Find where the given text appears and provide that cell's center as [X, Y] coordinate. 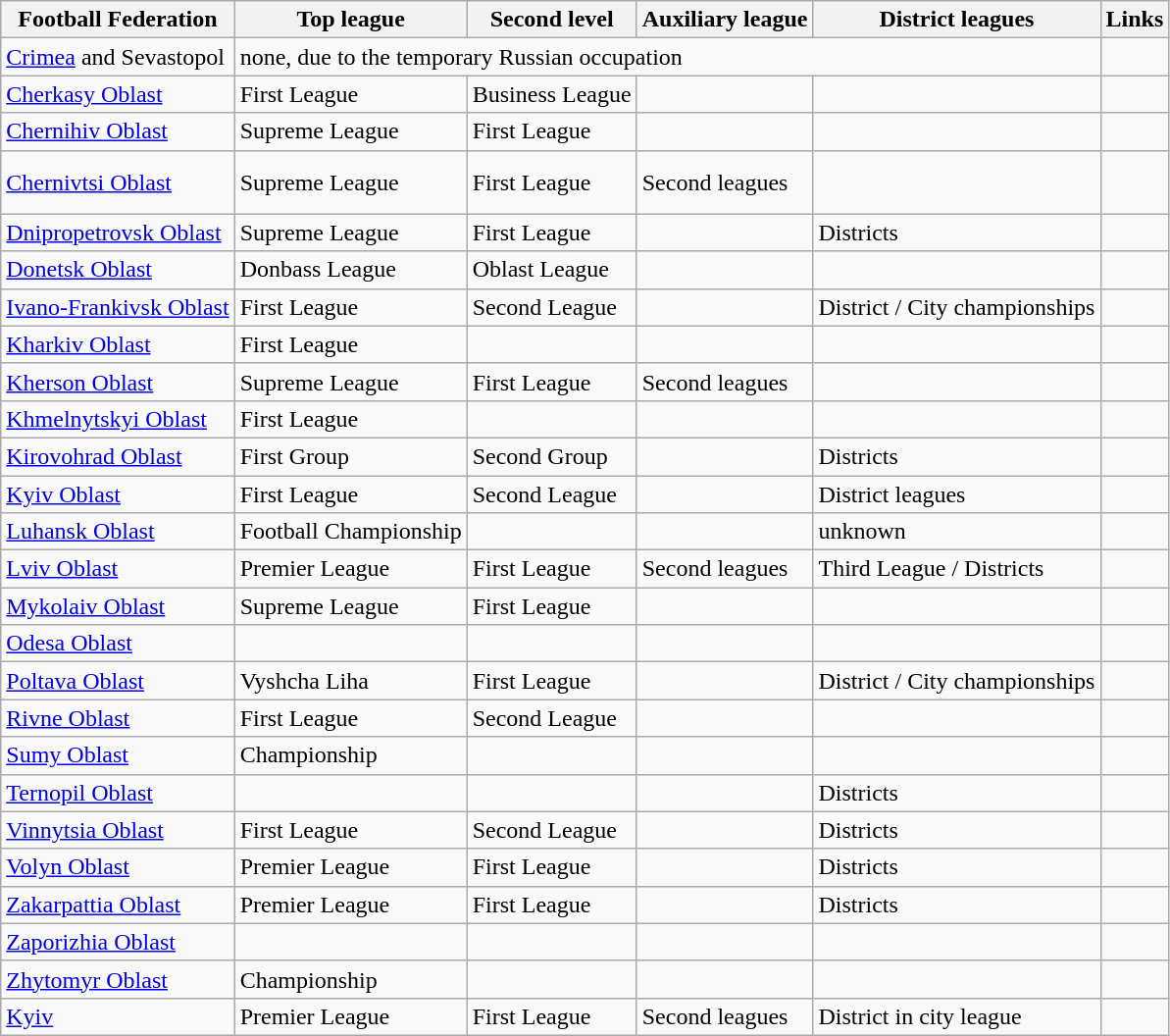
First Group [351, 456]
Links [1135, 20]
Kyiv [118, 1016]
Business League [551, 94]
Kherson Oblast [118, 382]
Kirovohrad Oblast [118, 456]
Lviv Oblast [118, 569]
none, due to the temporary Russian occupation [667, 57]
unknown [957, 532]
Auxiliary league [725, 20]
Poltava Oblast [118, 681]
Vyshcha Liha [351, 681]
Dnipropetrovsk Oblast [118, 233]
Kyiv Oblast [118, 493]
Luhansk Oblast [118, 532]
Second level [551, 20]
Volyn Oblast [118, 867]
Chernivtsi Oblast [118, 182]
Donbass League [351, 270]
Cherkasy Oblast [118, 94]
Rivne Oblast [118, 718]
District in city league [957, 1016]
Ternopil Oblast [118, 793]
Vinnytsia Oblast [118, 830]
Sumy Oblast [118, 755]
Kharkiv Oblast [118, 344]
Chernihiv Oblast [118, 131]
Khmelnytskyi Oblast [118, 419]
Mykolaiv Oblast [118, 606]
Top league [351, 20]
Zhytomyr Oblast [118, 979]
Football Championship [351, 532]
Ivano-Frankivsk Oblast [118, 307]
Zakarpattia Oblast [118, 905]
Third League / Districts [957, 569]
Football Federation [118, 20]
Oblast League [551, 270]
Odesa Oblast [118, 644]
Zaporizhia Oblast [118, 942]
Crimea and Sevastopol [118, 57]
Donetsk Oblast [118, 270]
Second Group [551, 456]
